Provide the [X, Y] coordinate of the cell's center where the given text is located.  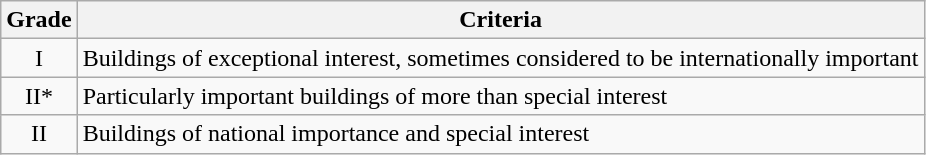
II* [39, 96]
Grade [39, 20]
Buildings of national importance and special interest [500, 134]
II [39, 134]
Criteria [500, 20]
I [39, 58]
Particularly important buildings of more than special interest [500, 96]
Buildings of exceptional interest, sometimes considered to be internationally important [500, 58]
